Return the (X, Y) coordinate for the center point of the cell that contains the specified text.  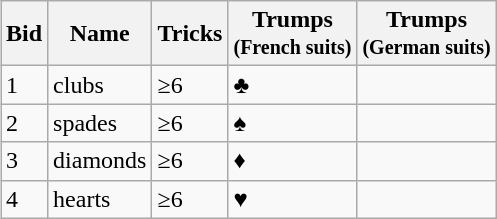
♥ (292, 199)
3 (24, 161)
♦ (292, 161)
♣ (292, 85)
♠ (292, 123)
hearts (100, 199)
4 (24, 199)
1 (24, 85)
diamonds (100, 161)
Bid (24, 34)
Trumps(French suits) (292, 34)
spades (100, 123)
2 (24, 123)
Name (100, 34)
clubs (100, 85)
Tricks (190, 34)
Trumps(German suits) (426, 34)
